Detect which cell encompasses the target text, then output its (x, y) center coordinate. 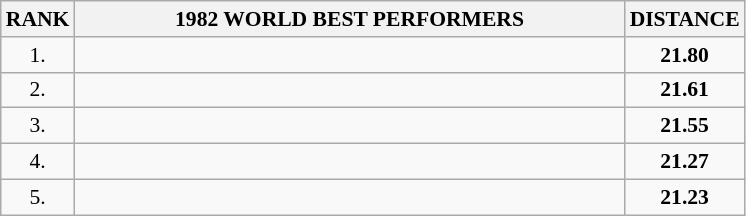
21.23 (685, 197)
1. (38, 55)
4. (38, 162)
21.55 (685, 126)
DISTANCE (685, 19)
2. (38, 90)
5. (38, 197)
21.80 (685, 55)
3. (38, 126)
21.27 (685, 162)
RANK (38, 19)
1982 WORLD BEST PERFORMERS (349, 19)
21.61 (685, 90)
